From the cell containing the given text, extract its center point as (x, y) coordinate. 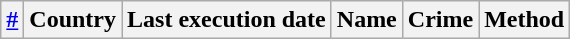
Name (366, 20)
# (12, 20)
Last execution date (227, 20)
Country (73, 20)
Crime (440, 20)
Method (524, 20)
